Return [x, y] of the center of cell containing provided text 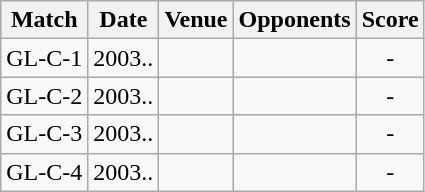
GL-C-3 [44, 134]
Score [390, 20]
GL-C-1 [44, 58]
GL-C-2 [44, 96]
GL-C-4 [44, 172]
Venue [196, 20]
Match [44, 20]
Date [124, 20]
Opponents [294, 20]
